Capture the cell that displays the provided text and extract its (x, y) central coordinate. 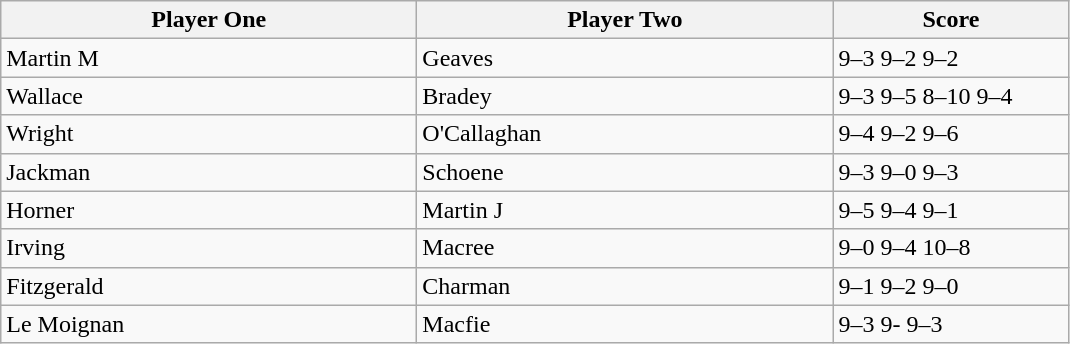
9–1 9–2 9–0 (951, 286)
Wright (209, 134)
Geaves (625, 58)
9–4 9–2 9–6 (951, 134)
Le Moignan (209, 324)
Charman (625, 286)
Macree (625, 248)
9–3 9–2 9–2 (951, 58)
9–3 9- 9–3 (951, 324)
9–3 9–5 8–10 9–4 (951, 96)
Fitzgerald (209, 286)
Martin M (209, 58)
Horner (209, 210)
9–3 9–0 9–3 (951, 172)
Player One (209, 20)
Macfie (625, 324)
Wallace (209, 96)
Irving (209, 248)
Player Two (625, 20)
Bradey (625, 96)
Martin J (625, 210)
O'Callaghan (625, 134)
Score (951, 20)
Schoene (625, 172)
9–0 9–4 10–8 (951, 248)
Jackman (209, 172)
9–5 9–4 9–1 (951, 210)
